Detect which cell encompasses the target text, then output its (x, y) center coordinate. 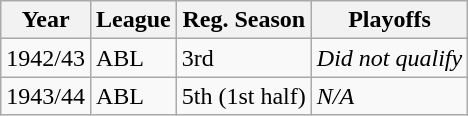
1942/43 (46, 58)
5th (1st half) (244, 96)
Playoffs (389, 20)
N/A (389, 96)
Year (46, 20)
1943/44 (46, 96)
Reg. Season (244, 20)
Did not qualify (389, 58)
League (133, 20)
3rd (244, 58)
